Extract the (x, y) coordinate from the center of the cell holding the provided text.  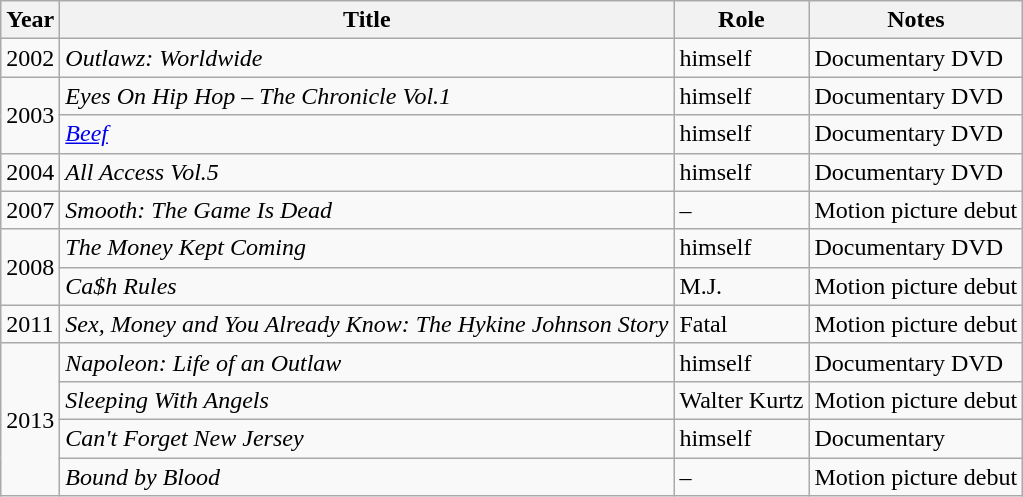
Can't Forget New Jersey (367, 438)
Smooth: The Game Is Dead (367, 210)
The Money Kept Coming (367, 248)
M.J. (742, 286)
Title (367, 20)
Sleeping With Angels (367, 400)
Role (742, 20)
2013 (30, 419)
Outlawz: Worldwide (367, 58)
Bound by Blood (367, 477)
Year (30, 20)
2004 (30, 172)
Sex, Money and You Already Know: The Hykine Johnson Story (367, 324)
Documentary (916, 438)
2003 (30, 115)
2002 (30, 58)
2011 (30, 324)
Ca$h Rules (367, 286)
All Access Vol.5 (367, 172)
Fatal (742, 324)
Beef (367, 134)
Napoleon: Life of an Outlaw (367, 362)
Walter Kurtz (742, 400)
Eyes On Hip Hop – The Chronicle Vol.1 (367, 96)
2007 (30, 210)
2008 (30, 267)
Notes (916, 20)
